Pinpoint the cell where the given text exists, returning its (x, y) midpoint coordinate. 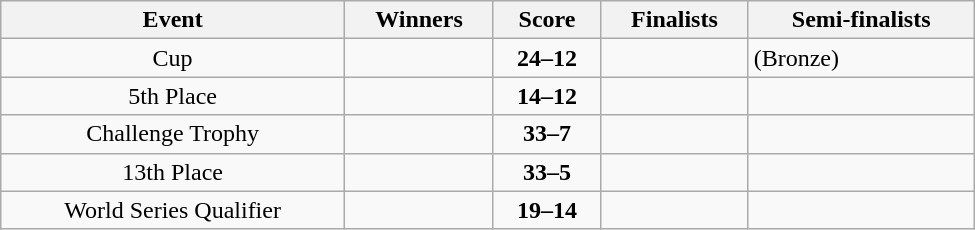
33–5 (546, 172)
24–12 (546, 58)
13th Place (173, 172)
33–7 (546, 134)
Winners (418, 20)
Challenge Trophy (173, 134)
14–12 (546, 96)
Semi-finalists (861, 20)
Score (546, 20)
Cup (173, 58)
19–14 (546, 210)
(Bronze) (861, 58)
Event (173, 20)
World Series Qualifier (173, 210)
Finalists (675, 20)
5th Place (173, 96)
